Search for the cell housing the specified text and yield its [x, y] center coordinate. 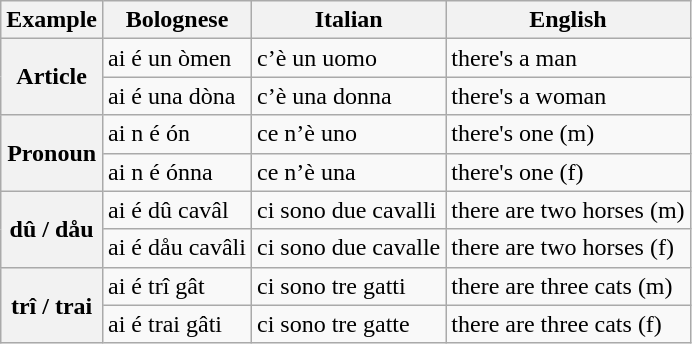
there are two horses (f) [568, 248]
Article [52, 77]
there's one (f) [568, 172]
there are three cats (m) [568, 286]
English [568, 20]
Example [52, 20]
ai é trai gâti [176, 324]
ai é dû cavâl [176, 210]
ci sono tre gatti [348, 286]
ce n’è uno [348, 134]
ai é una dòna [176, 96]
Bolognese [176, 20]
there's a man [568, 58]
ai é dåu cavâli [176, 248]
ci sono due cavalli [348, 210]
ci sono due cavalle [348, 248]
there's one (m) [568, 134]
c’è una donna [348, 96]
c’è un uomo [348, 58]
ai n é ón [176, 134]
there are two horses (m) [568, 210]
there's a woman [568, 96]
Pronoun [52, 153]
trî / trai [52, 305]
there are three cats (f) [568, 324]
ai é un òmen [176, 58]
ai é trî gât [176, 286]
Italian [348, 20]
ai n é ónna [176, 172]
dû / dåu [52, 229]
ce n’è una [348, 172]
ci sono tre gatte [348, 324]
